Output the [X, Y] coordinate of the center of the cell containing the given text.  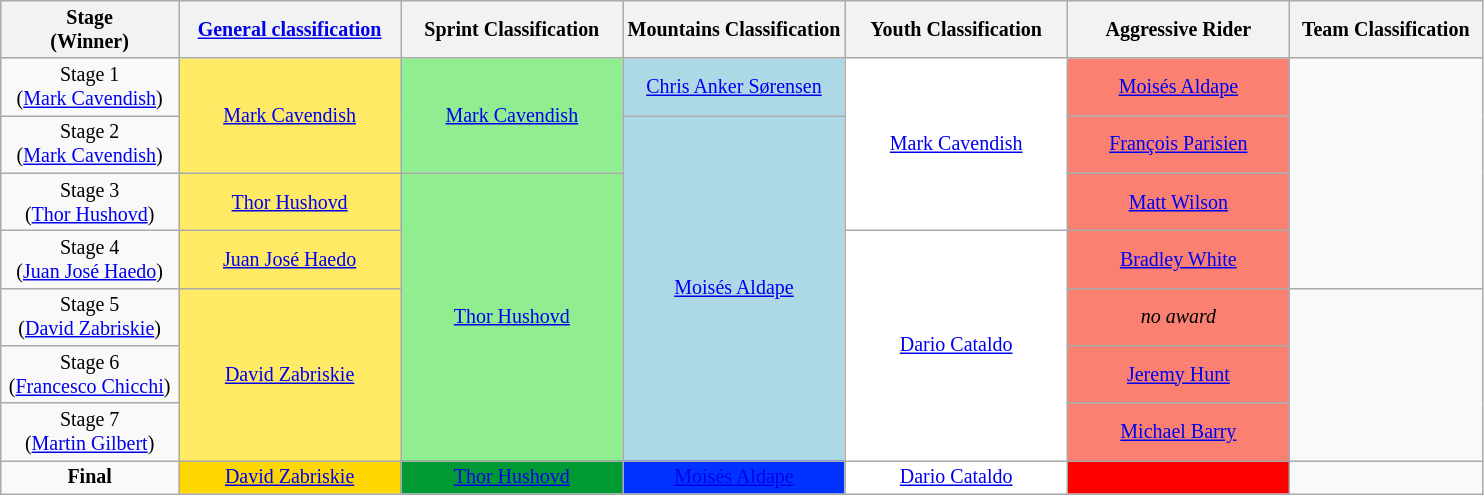
Stage 2(Mark Cavendish) [90, 144]
Team Classification [1386, 30]
Jeremy Hunt [1178, 374]
Stage 5(David Zabriskie) [90, 316]
no award [1178, 316]
Aggressive Rider [1178, 30]
General classification [289, 30]
Stage 6(Francesco Chicchi) [90, 374]
Stage 1(Mark Cavendish) [90, 88]
Juan José Haedo [289, 260]
Sprint Classification [512, 30]
Stage 4(Juan José Haedo) [90, 260]
Stage 3(Thor Hushovd) [90, 202]
Bradley White [1178, 260]
Mountains Classification [734, 30]
Stage(Winner) [90, 30]
Final [90, 478]
Chris Anker Sørensen [734, 88]
Matt Wilson [1178, 202]
François Parisien [1178, 144]
Youth Classification [956, 30]
Stage 7(Martin Gilbert) [90, 432]
Michael Barry [1178, 432]
